Return [x, y] of the center of cell containing provided text 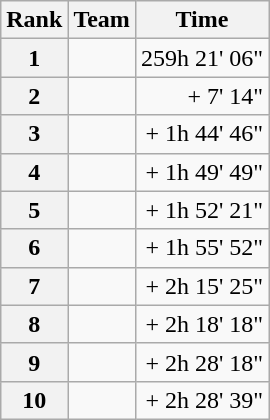
5 [34, 210]
+ 2h 28' 18" [202, 362]
+ 7' 14" [202, 96]
4 [34, 172]
1 [34, 58]
259h 21' 06" [202, 58]
+ 1h 49' 49" [202, 172]
+ 1h 52' 21" [202, 210]
Rank [34, 20]
10 [34, 400]
9 [34, 362]
+ 2h 15' 25" [202, 286]
+ 2h 18' 18" [202, 324]
+ 2h 28' 39" [202, 400]
Time [202, 20]
+ 1h 44' 46" [202, 134]
6 [34, 248]
2 [34, 96]
Team [102, 20]
3 [34, 134]
7 [34, 286]
+ 1h 55' 52" [202, 248]
8 [34, 324]
